Return (X, Y) of the center of cell containing provided text 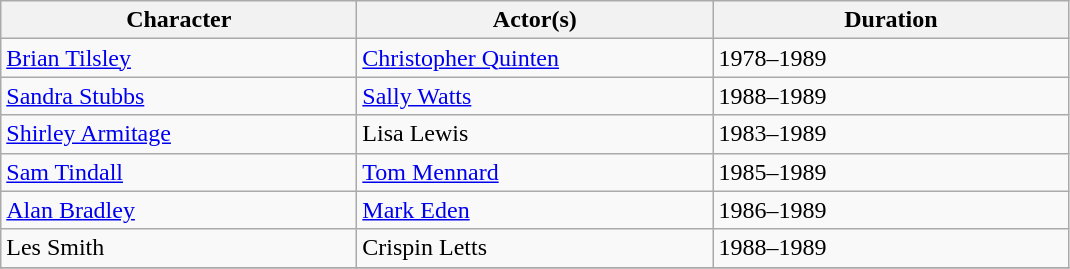
Christopher Quinten (535, 58)
Character (179, 20)
Brian Tilsley (179, 58)
Shirley Armitage (179, 134)
1978–1989 (891, 58)
1983–1989 (891, 134)
Sally Watts (535, 96)
Alan Bradley (179, 210)
1985–1989 (891, 172)
Crispin Letts (535, 248)
Actor(s) (535, 20)
Sandra Stubbs (179, 96)
Tom Mennard (535, 172)
Les Smith (179, 248)
Duration (891, 20)
1986–1989 (891, 210)
Sam Tindall (179, 172)
Lisa Lewis (535, 134)
Mark Eden (535, 210)
